Provide the [x, y] coordinate of the cell's center where the given text is located.  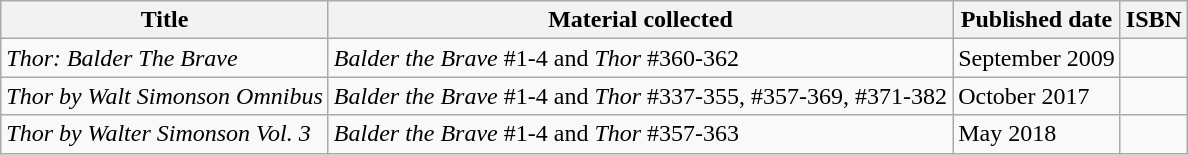
ISBN [1154, 20]
Balder the Brave #1-4 and Thor #337-355, #357-369, #371-382 [640, 96]
Balder the Brave #1-4 and Thor #357-363 [640, 134]
Material collected [640, 20]
May 2018 [1037, 134]
Balder the Brave #1-4 and Thor #360-362 [640, 58]
Thor by Walter Simonson Vol. 3 [165, 134]
October 2017 [1037, 96]
Thor: Balder The Brave [165, 58]
September 2009 [1037, 58]
Published date [1037, 20]
Thor by Walt Simonson Omnibus [165, 96]
Title [165, 20]
